Extract the (X, Y) coordinate from the center of the cell holding the provided text.  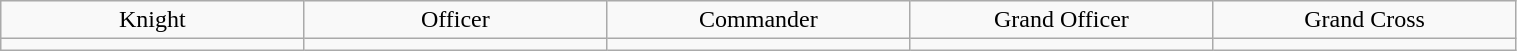
Officer (456, 20)
Grand Officer (1062, 20)
Commander (758, 20)
Grand Cross (1364, 20)
Knight (152, 20)
